Scan for the cell matching the given text and deliver its [x, y] coordinate at center. 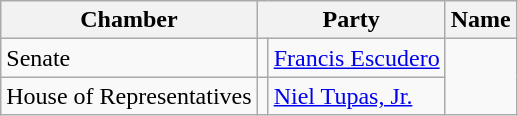
Chamber [129, 20]
Niel Tupas, Jr. [356, 96]
Francis Escudero [356, 58]
House of Representatives [129, 96]
Name [480, 20]
Senate [129, 58]
Party [351, 20]
